Search for the cell housing the specified text and yield its [X, Y] center coordinate. 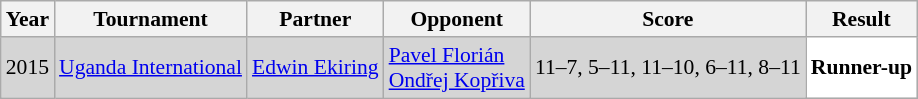
Result [862, 19]
2015 [28, 68]
Uganda International [150, 68]
Pavel Florián Ondřej Kopřiva [457, 68]
Edwin Ekiring [316, 68]
Runner-up [862, 68]
Partner [316, 19]
Opponent [457, 19]
Year [28, 19]
11–7, 5–11, 11–10, 6–11, 8–11 [668, 68]
Score [668, 19]
Tournament [150, 19]
